Detect which cell encompasses the target text, then output its (x, y) center coordinate. 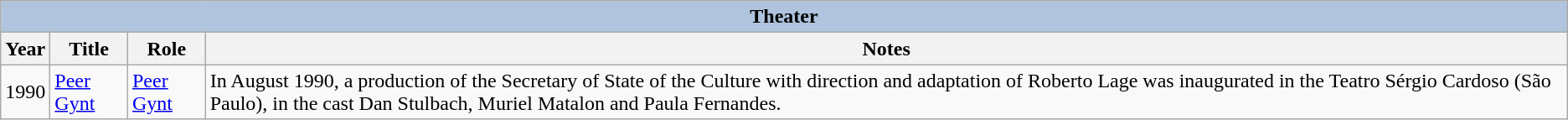
Theater (784, 17)
1990 (25, 92)
Title (89, 49)
Notes (886, 49)
Role (166, 49)
Year (25, 49)
